Locate the cell with the specified text and output its (X, Y) center coordinate. 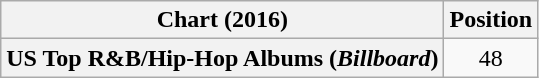
Chart (2016) (222, 20)
48 (491, 58)
Position (491, 20)
US Top R&B/Hip-Hop Albums (Billboard) (222, 58)
